Find where the given text appears and provide that cell's center as [X, Y] coordinate. 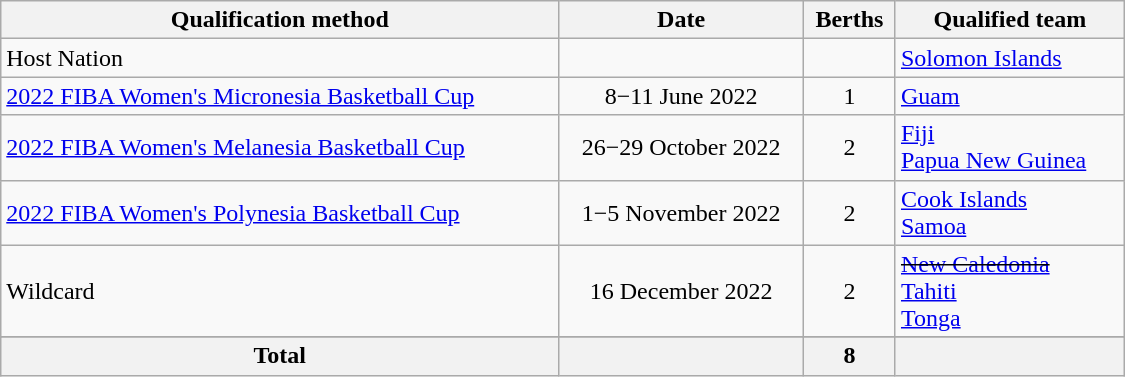
1 [849, 96]
Qualified team [1010, 20]
2022 FIBA Women's Melanesia Basketball Cup [280, 148]
26−29 October 2022 [682, 148]
16 December 2022 [682, 291]
Total [280, 356]
8 [849, 356]
Qualification method [280, 20]
Wildcard [280, 291]
1−5 November 2022 [682, 212]
Host Nation [280, 58]
Solomon Islands [1010, 58]
2022 FIBA Women's Polynesia Basketball Cup [280, 212]
2022 FIBA Women's Micronesia Basketball Cup [280, 96]
Date [682, 20]
Berths [849, 20]
New Caledonia Tahiti Tonga [1010, 291]
Guam [1010, 96]
Fiji Papua New Guinea [1010, 148]
8−11 June 2022 [682, 96]
Cook Islands Samoa [1010, 212]
